Pinpoint the cell where the given text exists, returning its (x, y) midpoint coordinate. 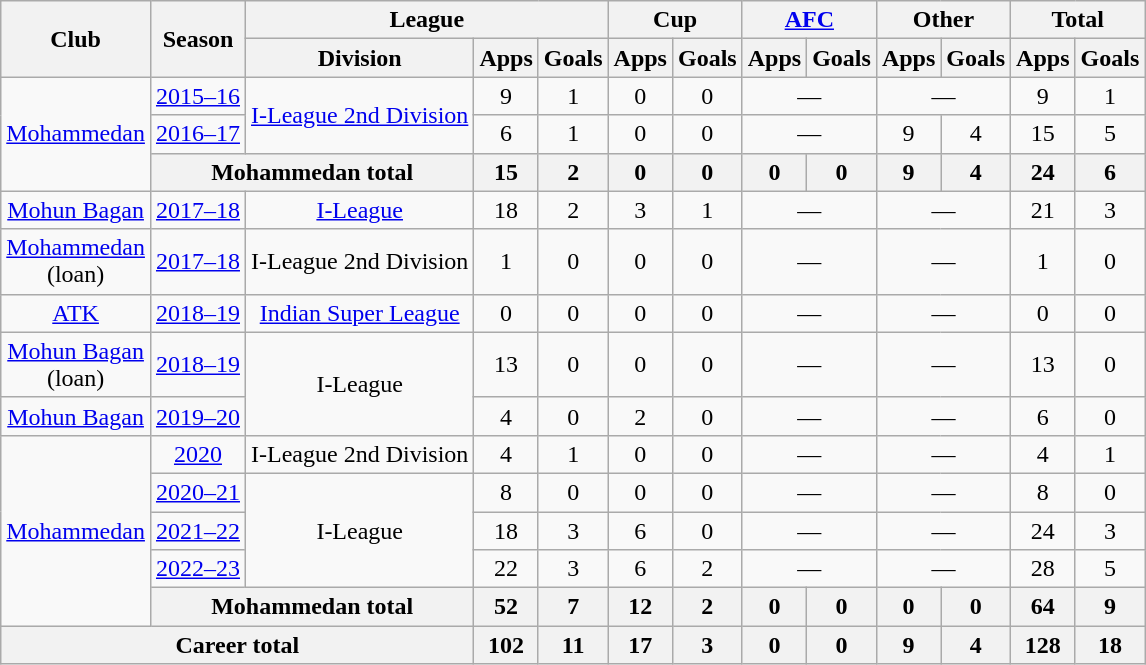
11 (573, 645)
ATK (76, 313)
Division (360, 58)
22 (506, 569)
League (428, 20)
2020–21 (198, 492)
2022–23 (198, 569)
Cup (675, 20)
Total (1078, 20)
21 (1043, 210)
128 (1043, 645)
Season (198, 39)
12 (640, 607)
7 (573, 607)
AFC (809, 20)
Mohammedan (loan) (76, 262)
Other (943, 20)
64 (1043, 607)
102 (506, 645)
Career total (238, 645)
2016–17 (198, 134)
2015–16 (198, 96)
17 (640, 645)
2021–22 (198, 531)
52 (506, 607)
Club (76, 39)
Mohun Bagan (loan) (76, 364)
2019–20 (198, 416)
2020 (198, 454)
28 (1043, 569)
Indian Super League (360, 313)
